Return [X, Y] of the center of cell containing provided text 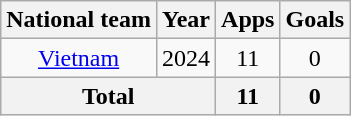
2024 [186, 58]
Vietnam [79, 58]
Year [186, 20]
Total [108, 96]
Apps [248, 20]
Goals [315, 20]
National team [79, 20]
